Search for the cell housing the specified text and yield its (X, Y) center coordinate. 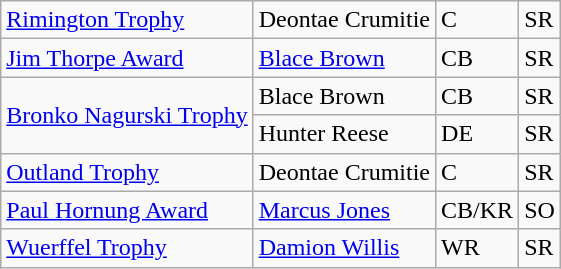
Paul Hornung Award (127, 210)
SO (540, 210)
Outland Trophy (127, 172)
DE (478, 134)
Wuerffel Trophy (127, 248)
Hunter Reese (344, 134)
CB/KR (478, 210)
WR (478, 248)
Rimington Trophy (127, 20)
Jim Thorpe Award (127, 58)
Damion Willis (344, 248)
Bronko Nagurski Trophy (127, 115)
Marcus Jones (344, 210)
